Locate the cell with the specified text and output its (x, y) center coordinate. 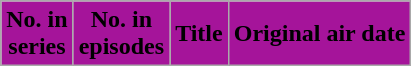
Original air date (320, 34)
Title (200, 34)
No. inepisodes (121, 34)
No. inseries (37, 34)
